Extract the (x, y) coordinate from the center of the cell holding the provided text.  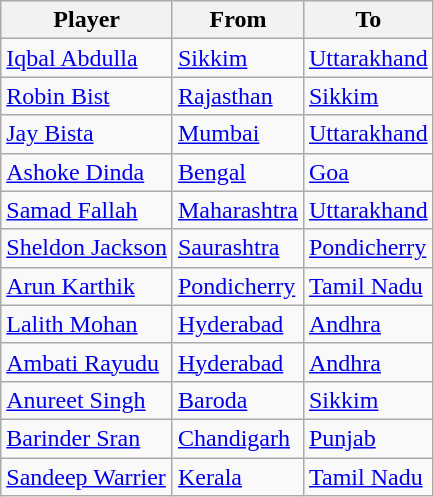
Punjab (368, 438)
Chandigarh (238, 438)
Samad Fallah (87, 210)
Lalith Mohan (87, 324)
Baroda (238, 400)
Goa (368, 172)
Sheldon Jackson (87, 248)
Maharashtra (238, 210)
Sandeep Warrier (87, 477)
Player (87, 20)
Barinder Sran (87, 438)
Anureet Singh (87, 400)
From (238, 20)
Robin Bist (87, 96)
Ashoke Dinda (87, 172)
Rajasthan (238, 96)
Bengal (238, 172)
Ambati Rayudu (87, 362)
To (368, 20)
Saurashtra (238, 248)
Jay Bista (87, 134)
Iqbal Abdulla (87, 58)
Arun Karthik (87, 286)
Mumbai (238, 134)
Kerala (238, 477)
